Search for the cell housing the specified text and yield its (x, y) center coordinate. 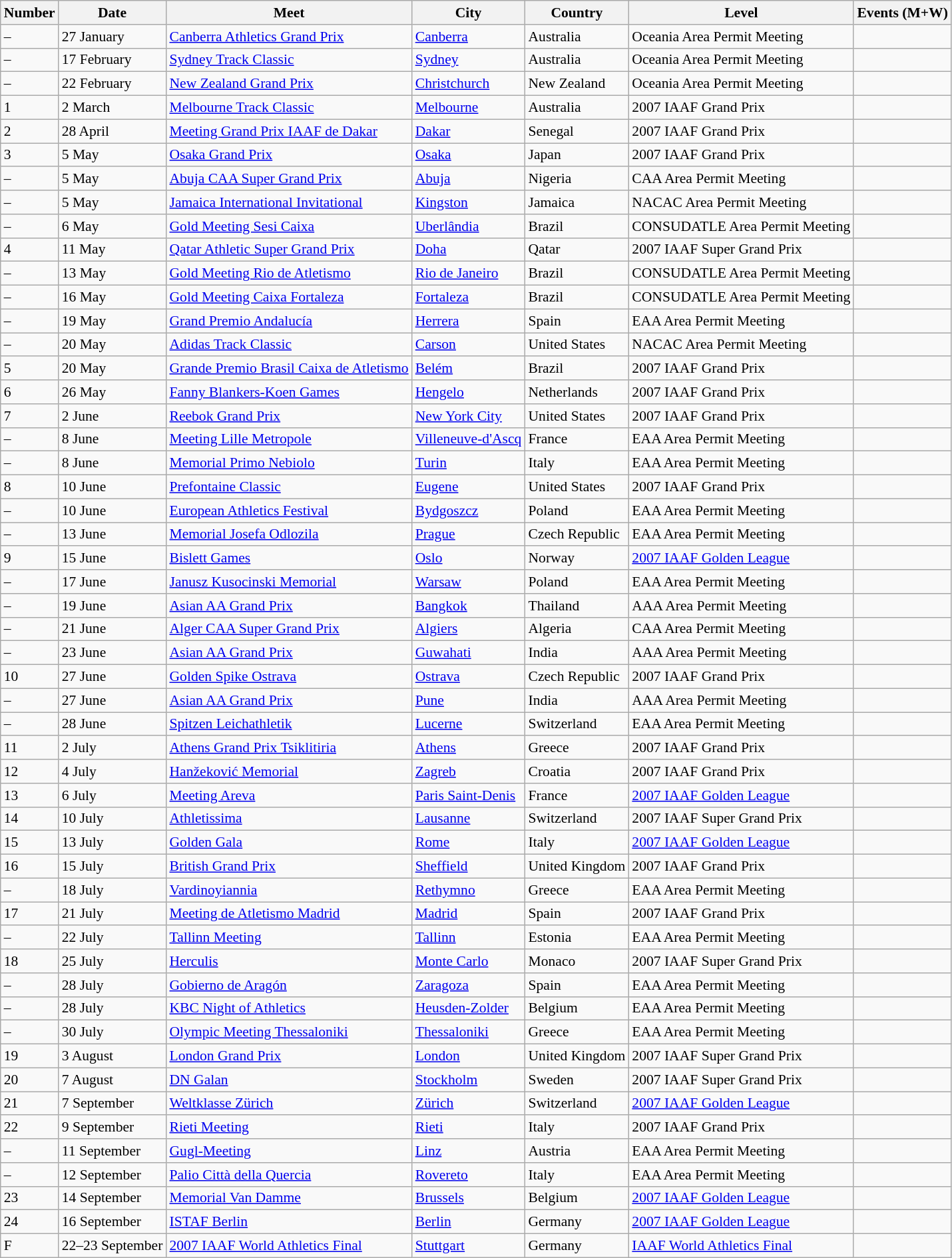
Turin (469, 463)
Weltklasse Zürich (289, 1104)
15 July (113, 867)
Sweden (577, 1080)
Heusden-Zolder (469, 1008)
Belém (469, 369)
Stockholm (469, 1080)
Sydney (469, 60)
9 September (113, 1128)
19 June (113, 606)
Tallinn Meeting (289, 938)
Stuttgart (469, 1246)
27 January (113, 37)
26 May (113, 392)
Warsaw (469, 582)
13 July (113, 843)
14 (29, 819)
New Zealand Grand Prix (289, 84)
Algeria (577, 629)
Zürich (469, 1104)
Herculis (289, 961)
DN Galan (289, 1080)
Thessaloniki (469, 1032)
12 September (113, 1175)
Gugl-Meeting (289, 1151)
Zaragoza (469, 985)
15 June (113, 558)
Algiers (469, 629)
IAAF World Athletics Final (741, 1246)
Qatar Athletic Super Grand Prix (289, 250)
3 (29, 155)
24 (29, 1222)
Memorial Primo Nebiolo (289, 463)
19 May (113, 321)
25 July (113, 961)
6 (29, 392)
6 May (113, 226)
1 (29, 108)
5 (29, 369)
Events (M+W) (903, 13)
Rethymno (469, 890)
Reebok Grand Prix (289, 416)
Athens Grand Prix Tsiklitiria (289, 748)
European Athletics Festival (289, 511)
17 June (113, 582)
Meeting Grand Prix IAAF de Dakar (289, 131)
Herrera (469, 321)
12 (29, 771)
Austria (577, 1151)
22–23 September (113, 1246)
21 June (113, 629)
Oslo (469, 558)
Athens (469, 748)
Alger CAA Super Grand Prix (289, 629)
Nigeria (577, 179)
Brussels (469, 1198)
18 July (113, 890)
Ostrava (469, 677)
Meeting de Atletismo Madrid (289, 914)
Lausanne (469, 819)
KBC Night of Athletics (289, 1008)
17 (29, 914)
17 February (113, 60)
Fortaleza (469, 298)
4 (29, 250)
Rieti (469, 1128)
Monte Carlo (469, 961)
Golden Spike Ostrava (289, 677)
F (29, 1246)
Pune (469, 700)
Abuja (469, 179)
Rome (469, 843)
23 June (113, 653)
Spitzen Leichathletik (289, 724)
Fanny Blankers-Koen Games (289, 392)
2 June (113, 416)
Croatia (577, 771)
Memorial Van Damme (289, 1198)
Grande Premio Brasil Caixa de Atletismo (289, 369)
21 July (113, 914)
18 (29, 961)
4 July (113, 771)
2 (29, 131)
Janusz Kusocinski Memorial (289, 582)
Doha (469, 250)
Hanžeković Memorial (289, 771)
7 September (113, 1104)
16 (29, 867)
Canberra Athletics Grand Prix (289, 37)
Gold Meeting Caixa Fortaleza (289, 298)
British Grand Prix (289, 867)
16 September (113, 1222)
Monaco (577, 961)
Melbourne Track Classic (289, 108)
7 August (113, 1080)
Lucerne (469, 724)
Carson (469, 345)
13 June (113, 534)
11 May (113, 250)
Guwahati (469, 653)
22 February (113, 84)
14 September (113, 1198)
28 April (113, 131)
Prague (469, 534)
Meet (289, 13)
Sydney Track Classic (289, 60)
Paris Saint-Denis (469, 795)
Rio de Janeiro (469, 274)
7 (29, 416)
Jamaica (577, 202)
23 (29, 1198)
11 September (113, 1151)
Netherlands (577, 392)
Abuja CAA Super Grand Prix (289, 179)
28 June (113, 724)
Thailand (577, 606)
Vardinoyiannia (289, 890)
New Zealand (577, 84)
9 (29, 558)
Gold Meeting Sesi Caixa (289, 226)
Christchurch (469, 84)
Date (113, 13)
Grand Premio Andalucía (289, 321)
6 July (113, 795)
Dakar (469, 131)
10 July (113, 819)
Number (29, 13)
Madrid (469, 914)
2 March (113, 108)
Norway (577, 558)
Gobierno de Aragón (289, 985)
Canberra (469, 37)
Villeneuve-d'Ascq (469, 439)
13 (29, 795)
Japan (577, 155)
Jamaica International Invitational (289, 202)
Senegal (577, 131)
10 (29, 677)
15 (29, 843)
Bislett Games (289, 558)
Tallinn (469, 938)
20 (29, 1080)
22 July (113, 938)
Memorial Josefa Odlozila (289, 534)
22 (29, 1128)
London (469, 1056)
2007 IAAF World Athletics Final (289, 1246)
Adidas Track Classic (289, 345)
Meeting Lille Metropole (289, 439)
Palio Città della Quercia (289, 1175)
Uberlândia (469, 226)
3 August (113, 1056)
Qatar (577, 250)
19 (29, 1056)
2 July (113, 748)
Meeting Areva (289, 795)
City (469, 13)
Sheffield (469, 867)
13 May (113, 274)
ISTAF Berlin (289, 1222)
Zagreb (469, 771)
Berlin (469, 1222)
Olympic Meeting Thessaloniki (289, 1032)
Melbourne (469, 108)
Kingston (469, 202)
Eugene (469, 487)
11 (29, 748)
Osaka Grand Prix (289, 155)
Estonia (577, 938)
Golden Gala (289, 843)
21 (29, 1104)
Rovereto (469, 1175)
Country (577, 13)
Athletissima (289, 819)
New York City (469, 416)
London Grand Prix (289, 1056)
16 May (113, 298)
Hengelo (469, 392)
Linz (469, 1151)
Prefontaine Classic (289, 487)
Bydgoszcz (469, 511)
Bangkok (469, 606)
8 (29, 487)
Osaka (469, 155)
Level (741, 13)
Gold Meeting Rio de Atletismo (289, 274)
30 July (113, 1032)
Rieti Meeting (289, 1128)
